Detect which cell encompasses the target text, then output its (x, y) center coordinate. 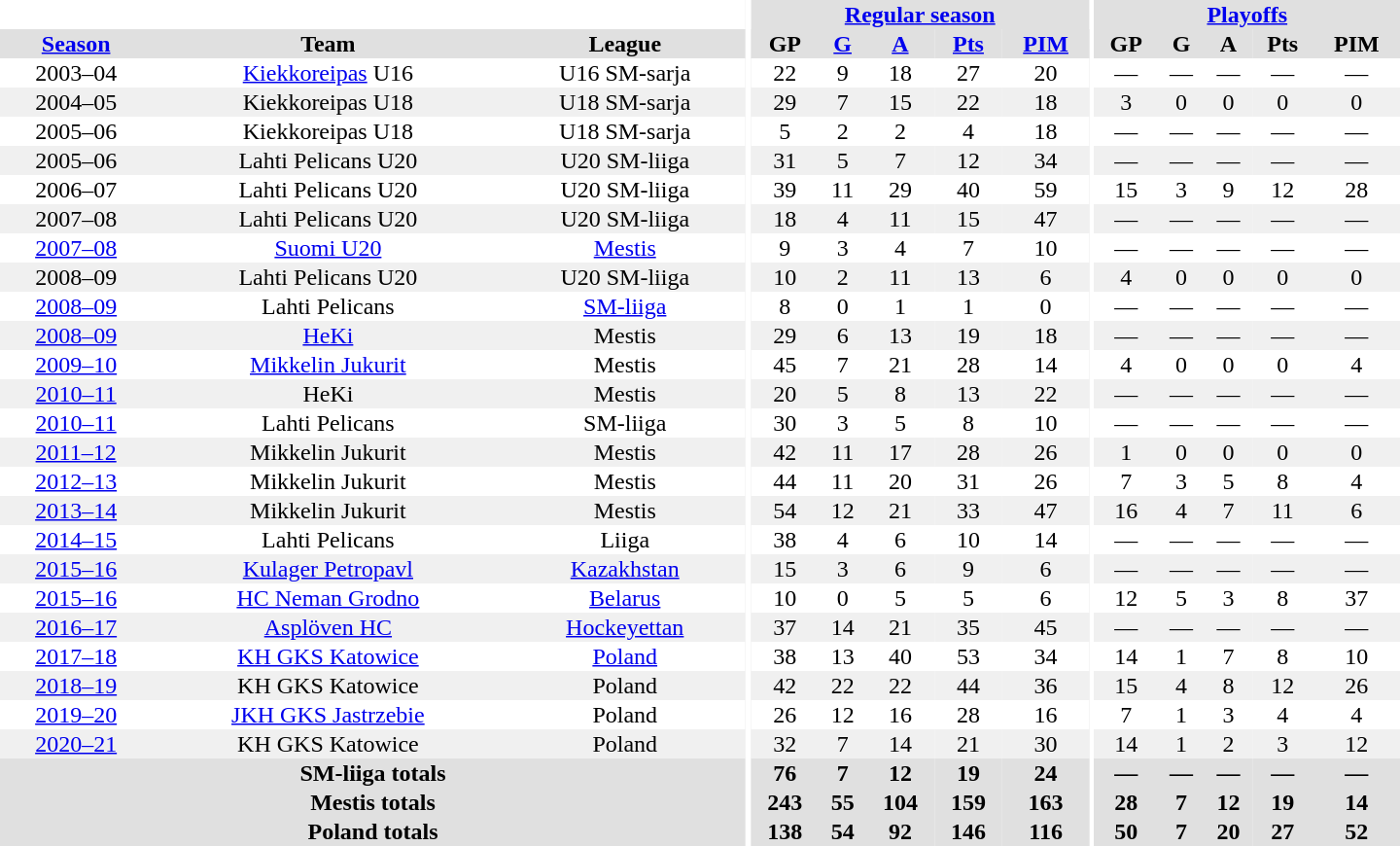
53 (968, 656)
2006–07 (76, 190)
SM-liiga totals (373, 773)
Kiekkoreipas U16 (328, 73)
Poland totals (373, 831)
92 (900, 831)
2004–05 (76, 102)
Season (76, 44)
2013–14 (76, 511)
2012–13 (76, 481)
24 (1046, 773)
33 (968, 511)
2016–17 (76, 627)
39 (785, 190)
U16 SM-sarja (624, 73)
Belarus (624, 598)
17 (900, 452)
146 (968, 831)
55 (842, 802)
2018–19 (76, 686)
Playoffs (1247, 15)
35 (968, 627)
243 (785, 802)
138 (785, 831)
Kulager Petropavl (328, 569)
59 (1046, 190)
Kazakhstan (624, 569)
52 (1357, 831)
50 (1126, 831)
HC Neman Grodno (328, 598)
Asplöven HC (328, 627)
2003–04 (76, 73)
2020–21 (76, 744)
2017–18 (76, 656)
Team (328, 44)
2019–20 (76, 715)
36 (1046, 686)
Mestis totals (373, 802)
2009–10 (76, 365)
116 (1046, 831)
2011–12 (76, 452)
Regular season (920, 15)
League (624, 44)
76 (785, 773)
159 (968, 802)
Suomi U20 (328, 248)
104 (900, 802)
Hockeyettan (624, 627)
163 (1046, 802)
JKH GKS Jastrzebie (328, 715)
2014–15 (76, 540)
32 (785, 744)
Liiga (624, 540)
